From the cell containing the given text, extract its center point as (X, Y) coordinate. 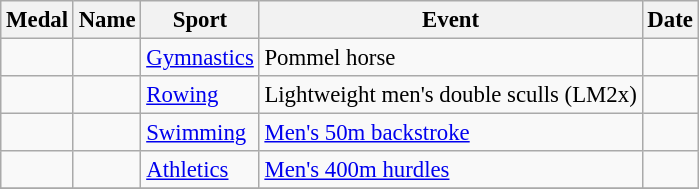
Pommel horse (450, 58)
Gymnastics (200, 58)
Lightweight men's double sculls (LM2x) (450, 95)
Swimming (200, 133)
Date (670, 20)
Name (107, 20)
Event (450, 20)
Men's 400m hurdles (450, 170)
Sport (200, 20)
Athletics (200, 170)
Medal (38, 20)
Rowing (200, 95)
Men's 50m backstroke (450, 133)
